Output the [X, Y] coordinate of the center of the cell containing the given text.  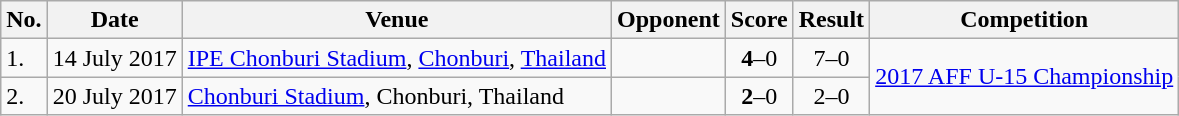
IPE Chonburi Stadium, Chonburi, Thailand [396, 58]
2017 AFF U-15 Championship [1024, 77]
2. [24, 96]
4–0 [759, 58]
7–0 [831, 58]
Result [831, 20]
20 July 2017 [114, 96]
No. [24, 20]
Venue [396, 20]
14 July 2017 [114, 58]
Date [114, 20]
Chonburi Stadium, Chonburi, Thailand [396, 96]
Opponent [669, 20]
1. [24, 58]
Score [759, 20]
Competition [1024, 20]
